Search for the cell housing the specified text and yield its (x, y) center coordinate. 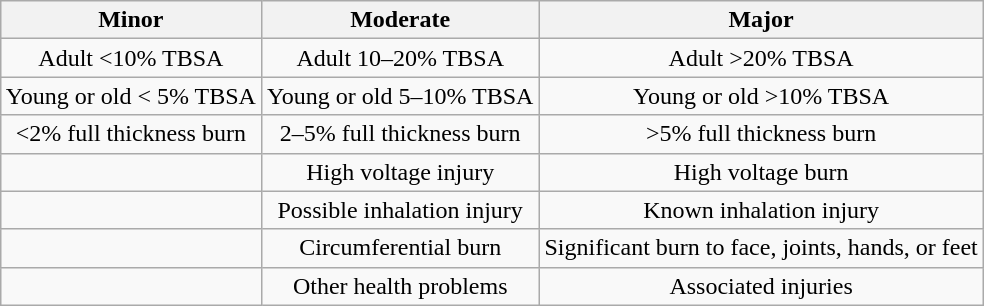
Adult >20% TBSA (761, 58)
High voltage injury (400, 172)
Significant burn to face, joints, hands, or feet (761, 248)
Adult <10% TBSA (130, 58)
Minor (130, 20)
Young or old >10% TBSA (761, 96)
<2% full thickness burn (130, 134)
Associated injuries (761, 286)
Adult 10–20% TBSA (400, 58)
Moderate (400, 20)
2–5% full thickness burn (400, 134)
Circumferential burn (400, 248)
Known inhalation injury (761, 210)
Possible inhalation injury (400, 210)
Major (761, 20)
>5% full thickness burn (761, 134)
High voltage burn (761, 172)
Other health problems (400, 286)
Young or old 5–10% TBSA (400, 96)
Young or old < 5% TBSA (130, 96)
